Detect which cell encompasses the target text, then output its [x, y] center coordinate. 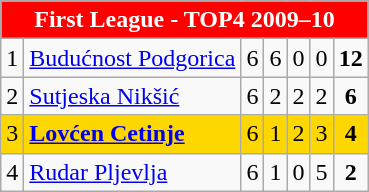
5 [322, 172]
Rudar Pljevlja [132, 172]
Budućnost Podgorica [132, 58]
Lovćen Cetinje [132, 134]
First League - TOP4 2009–10 [184, 20]
Sutjeska Nikšić [132, 96]
12 [350, 58]
